Determine the (X, Y) coordinate at the center of the cell enclosing the given text.  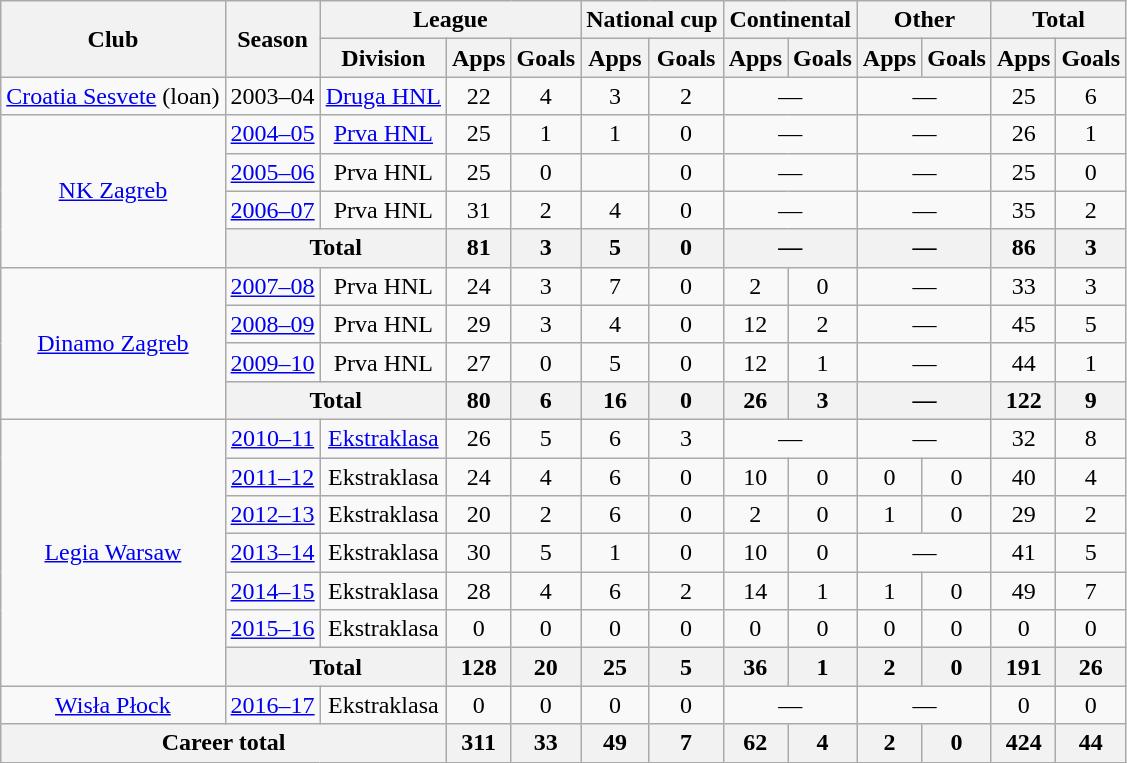
2009–10 (272, 362)
80 (479, 400)
31 (479, 210)
2015–16 (272, 629)
2005–06 (272, 172)
45 (1023, 324)
League (450, 20)
16 (615, 400)
191 (1023, 667)
2016–17 (272, 705)
81 (479, 248)
8 (1091, 438)
Career total (224, 743)
122 (1023, 400)
41 (1023, 553)
40 (1023, 477)
NK Zagreb (113, 191)
28 (479, 591)
Wisła Płock (113, 705)
424 (1023, 743)
2013–14 (272, 553)
National cup (652, 20)
2012–13 (272, 515)
Continental (790, 20)
2008–09 (272, 324)
Division (383, 58)
2010–11 (272, 438)
2003–04 (272, 96)
86 (1023, 248)
2011–12 (272, 477)
62 (755, 743)
128 (479, 667)
Season (272, 39)
2004–05 (272, 134)
2014–15 (272, 591)
Other (924, 20)
35 (1023, 210)
Legia Warsaw (113, 552)
Croatia Sesvete (loan) (113, 96)
32 (1023, 438)
22 (479, 96)
9 (1091, 400)
14 (755, 591)
Dinamo Zagreb (113, 343)
311 (479, 743)
2006–07 (272, 210)
30 (479, 553)
2007–08 (272, 286)
Druga HNL (383, 96)
36 (755, 667)
27 (479, 362)
Club (113, 39)
